Find where the given text appears and provide that cell's center as (x, y) coordinate. 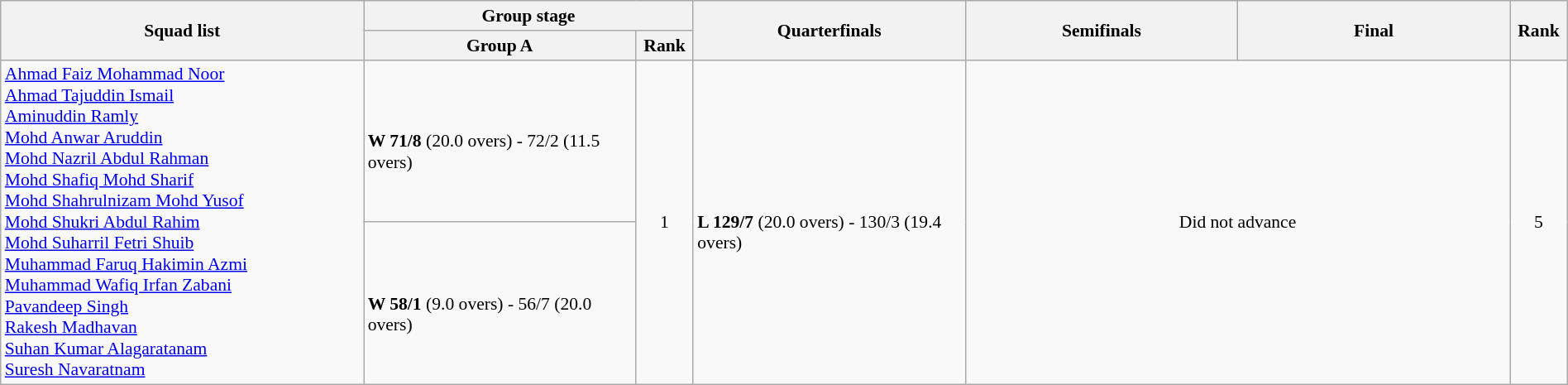
Group A (500, 46)
L 129/7 (20.0 overs) - 130/3 (19.4 overs) (829, 222)
Semifinals (1102, 30)
Quarterfinals (829, 30)
Final (1374, 30)
W 71/8 (20.0 overs) - 72/2 (11.5 overs) (500, 141)
Squad list (182, 30)
W 58/1 (9.0 overs) - 56/7 (20.0 overs) (500, 304)
5 (1539, 222)
1 (665, 222)
Group stage (529, 16)
Did not advance (1237, 222)
